From the cell containing the given text, extract its center point as (X, Y) coordinate. 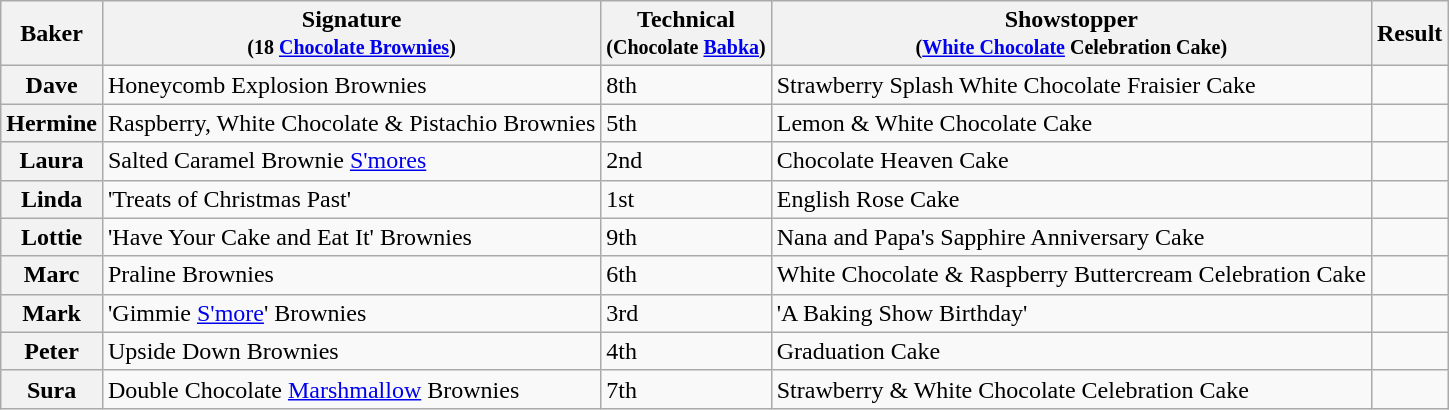
7th (686, 389)
Result (1409, 34)
White Chocolate & Raspberry Buttercream Celebration Cake (1071, 275)
Dave (52, 85)
Raspberry, White Chocolate & Pistachio Brownies (351, 123)
1st (686, 199)
Salted Caramel Brownie S'mores (351, 161)
Peter (52, 351)
Signature(18 Chocolate Brownies) (351, 34)
Chocolate Heaven Cake (1071, 161)
4th (686, 351)
'Treats of Christmas Past' (351, 199)
Baker (52, 34)
9th (686, 237)
3rd (686, 313)
Graduation Cake (1071, 351)
Linda (52, 199)
Praline Brownies (351, 275)
Laura (52, 161)
'Have Your Cake and Eat It' Brownies (351, 237)
Upside Down Brownies (351, 351)
Showstopper(White Chocolate Celebration Cake) (1071, 34)
Strawberry & White Chocolate Celebration Cake (1071, 389)
'A Baking Show Birthday' (1071, 313)
Hermine (52, 123)
Sura (52, 389)
Mark (52, 313)
Marc (52, 275)
5th (686, 123)
English Rose Cake (1071, 199)
Honeycomb Explosion Brownies (351, 85)
Strawberry Splash White Chocolate Fraisier Cake (1071, 85)
Double Chocolate Marshmallow Brownies (351, 389)
'Gimmie S'more' Brownies (351, 313)
8th (686, 85)
Nana and Papa's Sapphire Anniversary Cake (1071, 237)
6th (686, 275)
Lottie (52, 237)
Lemon & White Chocolate Cake (1071, 123)
2nd (686, 161)
Technical(Chocolate Babka) (686, 34)
